Extract the [X, Y] coordinate from the center of the cell holding the provided text.  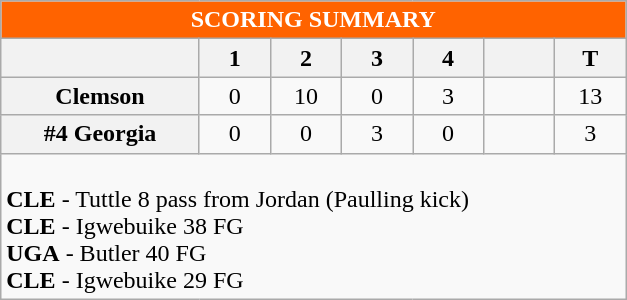
2 [306, 58]
Clemson [100, 96]
#4 Georgia [100, 134]
1 [234, 58]
T [590, 58]
4 [448, 58]
13 [590, 96]
CLE - Tuttle 8 pass from Jordan (Paulling kick) CLE - Igwebuike 38 FG UGA - Butler 40 FG CLE - Igwebuike 29 FG [314, 226]
SCORING SUMMARY [314, 20]
10 [306, 96]
